Provide the [x, y] coordinate of the cell's center where the given text is located.  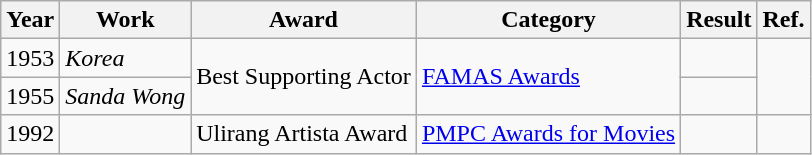
Award [304, 20]
Ref. [784, 20]
1992 [30, 134]
Best Supporting Actor [304, 77]
Result [719, 20]
1955 [30, 96]
Year [30, 20]
Category [548, 20]
Sanda Wong [126, 96]
1953 [30, 58]
FAMAS Awards [548, 77]
Work [126, 20]
PMPC Awards for Movies [548, 134]
Korea [126, 58]
Ulirang Artista Award [304, 134]
